Return the (X, Y) coordinate for the center point of the cell that contains the specified text.  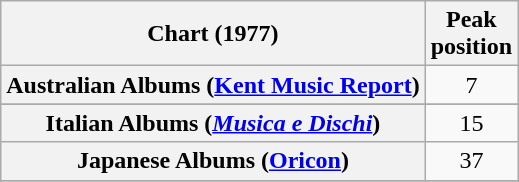
Chart (1977) (213, 34)
15 (471, 123)
Italian Albums (Musica e Dischi) (213, 123)
Japanese Albums (Oricon) (213, 161)
Peakposition (471, 34)
Australian Albums (Kent Music Report) (213, 85)
7 (471, 85)
37 (471, 161)
